Identify which cell holds the provided text, then report its [x, y] central coordinate. 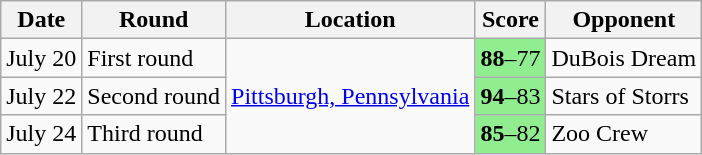
Second round [154, 96]
88–77 [510, 58]
Third round [154, 134]
First round [154, 58]
Round [154, 20]
Score [510, 20]
Zoo Crew [624, 134]
Stars of Storrs [624, 96]
July 20 [42, 58]
94–83 [510, 96]
July 24 [42, 134]
Pittsburgh, Pennsylvania [350, 96]
Opponent [624, 20]
July 22 [42, 96]
Location [350, 20]
85–82 [510, 134]
DuBois Dream [624, 58]
Date [42, 20]
